Return the [X, Y] coordinate for the center point of the cell that contains the specified text.  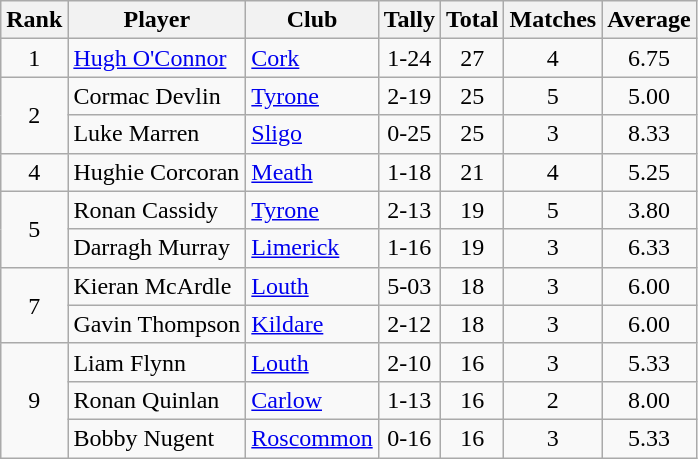
Average [650, 20]
Cormac Devlin [157, 96]
21 [472, 172]
6.33 [650, 248]
1 [34, 58]
5-03 [409, 286]
Liam Flynn [157, 362]
9 [34, 400]
Ronan Cassidy [157, 210]
1-18 [409, 172]
Club [312, 20]
Player [157, 20]
27 [472, 58]
Sligo [312, 134]
Matches [553, 20]
Cork [312, 58]
Gavin Thompson [157, 324]
6.75 [650, 58]
Roscommon [312, 438]
5.25 [650, 172]
Kieran McArdle [157, 286]
8.33 [650, 134]
Rank [34, 20]
Luke Marren [157, 134]
Kildare [312, 324]
1-13 [409, 400]
0-16 [409, 438]
2-10 [409, 362]
Ronan Quinlan [157, 400]
Tally [409, 20]
2-13 [409, 210]
Limerick [312, 248]
Hughie Corcoran [157, 172]
1-24 [409, 58]
2-12 [409, 324]
Carlow [312, 400]
Darragh Murray [157, 248]
7 [34, 305]
2-19 [409, 96]
Hugh O'Connor [157, 58]
Total [472, 20]
1-16 [409, 248]
3.80 [650, 210]
0-25 [409, 134]
Meath [312, 172]
5.00 [650, 96]
8.00 [650, 400]
Bobby Nugent [157, 438]
